Scan for the cell matching the given text and deliver its [x, y] coordinate at center. 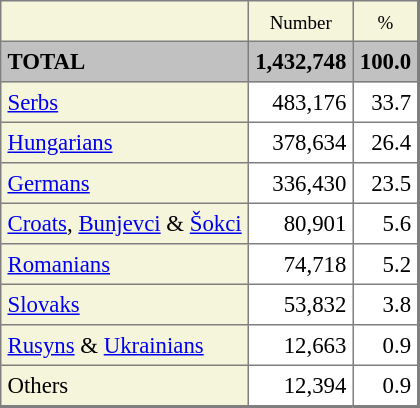
378,634 [300, 142]
74,718 [300, 264]
Rusyns & Ukrainians [125, 345]
Germans [125, 183]
23.5 [386, 183]
Serbs [125, 102]
Slovaks [125, 304]
5.6 [386, 223]
TOTAL [125, 61]
5.2 [386, 264]
100.0 [386, 61]
336,430 [300, 183]
1,432,748 [300, 61]
80,901 [300, 223]
26.4 [386, 142]
53,832 [300, 304]
Romanians [125, 264]
3.8 [386, 304]
Hungarians [125, 142]
33.7 [386, 102]
12,394 [300, 385]
Others [125, 385]
% [386, 21]
483,176 [300, 102]
12,663 [300, 345]
Croats, Bunjevci & Šokci [125, 223]
Number [300, 21]
